Detect which cell encompasses the target text, then output its (X, Y) center coordinate. 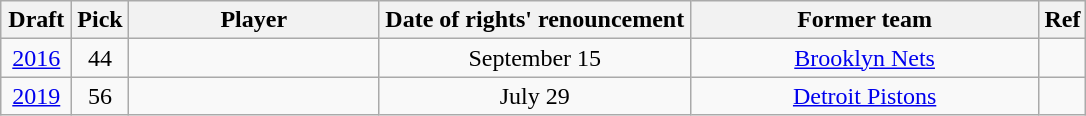
Pick (100, 20)
44 (100, 58)
Date of rights' renouncement (534, 20)
Draft (36, 20)
56 (100, 96)
2019 (36, 96)
Ref (1062, 20)
Detroit Pistons (864, 96)
Former team (864, 20)
Player (254, 20)
2016 (36, 58)
September 15 (534, 58)
July 29 (534, 96)
Brooklyn Nets (864, 58)
